Provide the (x, y) coordinate of the cell's center where the given text is located.  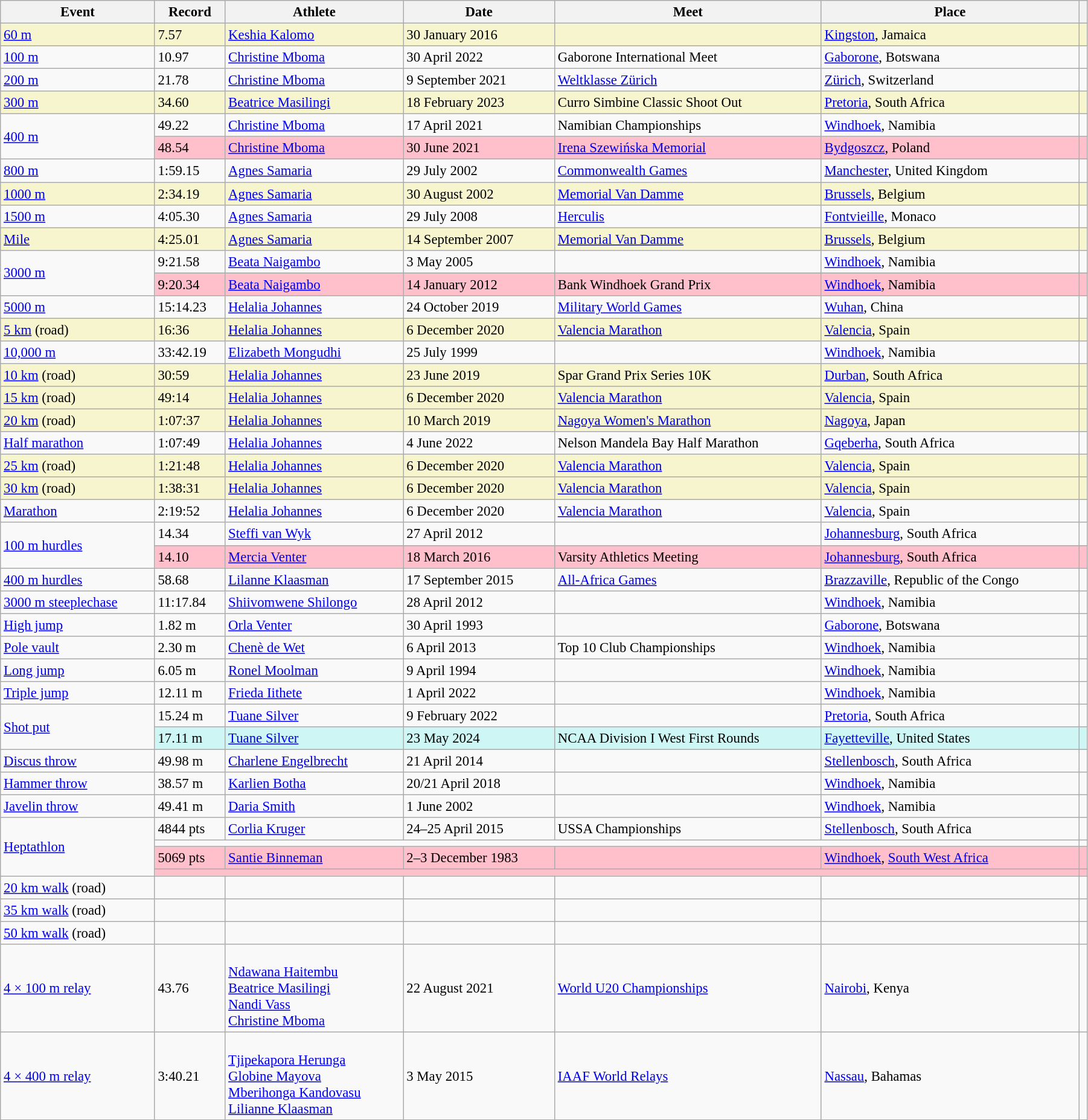
30 January 2016 (479, 35)
20 km walk (road) (77, 888)
Windhoek, South West Africa (950, 858)
10 March 2019 (479, 421)
3000 m steeplechase (77, 602)
28 April 2012 (479, 602)
9 February 2022 (479, 715)
17 September 2015 (479, 580)
300 m (77, 103)
Beatrice Masilingi (314, 103)
58.68 (190, 580)
Frieda Iithete (314, 693)
14.10 (190, 557)
Top 10 Club Championships (688, 648)
Curro Simbine Classic Shoot Out (688, 103)
11:17.84 (190, 602)
Mile (77, 239)
Wuhan, China (950, 307)
17.11 m (190, 738)
1:07:37 (190, 421)
Irena Szewińska Memorial (688, 148)
NCAA Division I West First Rounds (688, 738)
15 km (road) (77, 398)
20/21 April 2018 (479, 784)
9 September 2021 (479, 80)
49.41 m (190, 807)
Namibian Championships (688, 126)
Heptathlon (77, 846)
2.30 m (190, 648)
Nairobi, Kenya (950, 988)
1000 m (77, 194)
Record (190, 12)
High jump (77, 625)
29 July 2002 (479, 171)
4 June 2022 (479, 443)
35 km walk (road) (77, 910)
27 April 2012 (479, 534)
2:19:52 (190, 511)
All-Africa Games (688, 580)
1:21:48 (190, 466)
Zürich, Switzerland (950, 80)
400 m hurdles (77, 580)
100 m (77, 57)
3 May 2005 (479, 261)
Nassau, Bahamas (950, 1076)
9:21.58 (190, 261)
Weltklasse Zürich (688, 80)
10,000 m (77, 353)
Santie Binneman (314, 858)
25 July 1999 (479, 353)
Triple jump (77, 693)
Hammer throw (77, 784)
21 April 2014 (479, 761)
USSA Championships (688, 829)
38.57 m (190, 784)
Charlene Engelbrecht (314, 761)
Place (950, 12)
17 April 2021 (479, 126)
Shot put (77, 727)
Marathon (77, 511)
14 January 2012 (479, 284)
43.76 (190, 988)
200 m (77, 80)
Date (479, 12)
Half marathon (77, 443)
15.24 m (190, 715)
4:25.01 (190, 239)
Steffi van Wyk (314, 534)
1:07:49 (190, 443)
Commonwealth Games (688, 171)
Daria Smith (314, 807)
Ndawana HaitembuBeatrice MasilingiNandi VassChristine Mboma (314, 988)
30 April 2022 (479, 57)
Javelin throw (77, 807)
6 April 2013 (479, 648)
20 km (road) (77, 421)
Nagoya, Japan (950, 421)
50 km walk (road) (77, 933)
1:38:31 (190, 488)
IAAF World Relays (688, 1076)
21.78 (190, 80)
14 September 2007 (479, 239)
25 km (road) (77, 466)
Long jump (77, 670)
Nagoya Women's Marathon (688, 421)
30:59 (190, 375)
Pole vault (77, 648)
23 May 2024 (479, 738)
10 km (road) (77, 375)
800 m (77, 171)
Ronel Moolman (314, 670)
23 June 2019 (479, 375)
Karlien Botha (314, 784)
22 August 2021 (479, 988)
48.54 (190, 148)
Spar Grand Prix Series 10K (688, 375)
Bydgoszcz, Poland (950, 148)
400 m (77, 136)
24–25 April 2015 (479, 829)
1:59.15 (190, 171)
Brazzaville, Republic of the Congo (950, 580)
Corlia Kruger (314, 829)
30 August 2002 (479, 194)
Durban, South Africa (950, 375)
10.97 (190, 57)
4 × 100 m relay (77, 988)
18 February 2023 (479, 103)
100 m hurdles (77, 546)
Chenè de Wet (314, 648)
16:36 (190, 330)
Keshia Kalomo (314, 35)
Kingston, Jamaica (950, 35)
49:14 (190, 398)
49.98 m (190, 761)
30 km (road) (77, 488)
2:34.19 (190, 194)
Mercia Venter (314, 557)
Herculis (688, 216)
5 km (road) (77, 330)
7.57 (190, 35)
14.34 (190, 534)
Shiivomwene Shilongo (314, 602)
3000 m (77, 273)
Fayetteville, United States (950, 738)
Manchester, United Kingdom (950, 171)
12.11 m (190, 693)
5000 m (77, 307)
Meet (688, 12)
3:40.21 (190, 1076)
30 April 1993 (479, 625)
Lilanne Klaasman (314, 580)
World U20 Championships (688, 988)
4 × 400 m relay (77, 1076)
24 October 2019 (479, 307)
Fontvieille, Monaco (950, 216)
9 April 1994 (479, 670)
4844 pts (190, 829)
Elizabeth Mongudhi (314, 353)
4:05.30 (190, 216)
29 July 2008 (479, 216)
Tjipekapora HerungaGlobine MayovaMberihonga KandovasuLilianne Klaasman (314, 1076)
Gaborone International Meet (688, 57)
1.82 m (190, 625)
60 m (77, 35)
1500 m (77, 216)
30 June 2021 (479, 148)
Event (77, 12)
49.22 (190, 126)
33:42.19 (190, 353)
1 April 2022 (479, 693)
3 May 2015 (479, 1076)
Gqeberha, South Africa (950, 443)
15:14.23 (190, 307)
6.05 m (190, 670)
Nelson Mandela Bay Half Marathon (688, 443)
Athlete (314, 12)
5069 pts (190, 858)
Military World Games (688, 307)
34.60 (190, 103)
9:20.34 (190, 284)
Discus throw (77, 761)
Bank Windhoek Grand Prix (688, 284)
18 March 2016 (479, 557)
Orla Venter (314, 625)
Varsity Athletics Meeting (688, 557)
1 June 2002 (479, 807)
2–3 December 1983 (479, 858)
